Locate the cell with the specified text and output its (x, y) center coordinate. 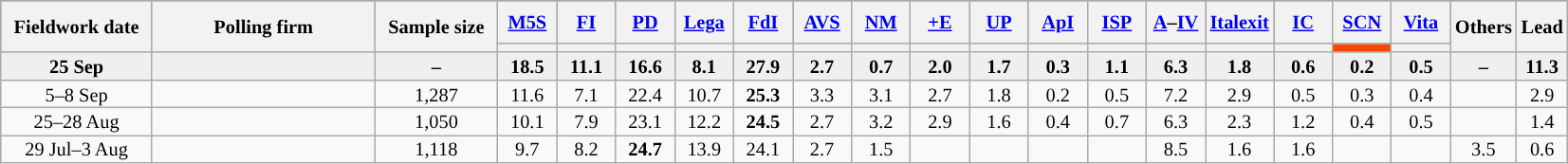
10.1 (527, 121)
7.9 (586, 121)
24.7 (645, 148)
18.5 (527, 66)
11.3 (1542, 66)
ApI (1058, 21)
24.5 (763, 121)
9.7 (527, 148)
1.1 (1116, 66)
1,118 (436, 148)
3.5 (1484, 148)
8.5 (1175, 148)
M5S (527, 21)
IC (1303, 21)
ISP (1116, 21)
8.1 (704, 66)
1,050 (436, 121)
1,287 (436, 93)
7.2 (1175, 93)
Others (1484, 27)
1.4 (1542, 121)
Sample size (436, 27)
Lega (704, 21)
Fieldwork date (77, 27)
25–28 Aug (77, 121)
7.1 (586, 93)
Polling firm (264, 27)
AVS (822, 21)
27.9 (763, 66)
3.1 (881, 93)
FI (586, 21)
3.3 (822, 93)
+E (940, 21)
22.4 (645, 93)
1.7 (999, 66)
23.1 (645, 121)
16.6 (645, 66)
UP (999, 21)
A–IV (1175, 21)
5–8 Sep (77, 93)
Vita (1421, 21)
NM (881, 21)
PD (645, 21)
8.2 (586, 148)
2.3 (1240, 121)
12.2 (704, 121)
11.1 (586, 66)
FdI (763, 21)
29 Jul–3 Aug (77, 148)
3.2 (881, 121)
25 Sep (77, 66)
24.1 (763, 148)
25.3 (763, 93)
Italexit (1240, 21)
11.6 (527, 93)
1.5 (881, 148)
13.9 (704, 148)
1.2 (1303, 121)
10.7 (704, 93)
2.0 (940, 66)
SCN (1362, 21)
Lead (1542, 27)
